Extract the (X, Y) coordinate from the center of the cell holding the provided text.  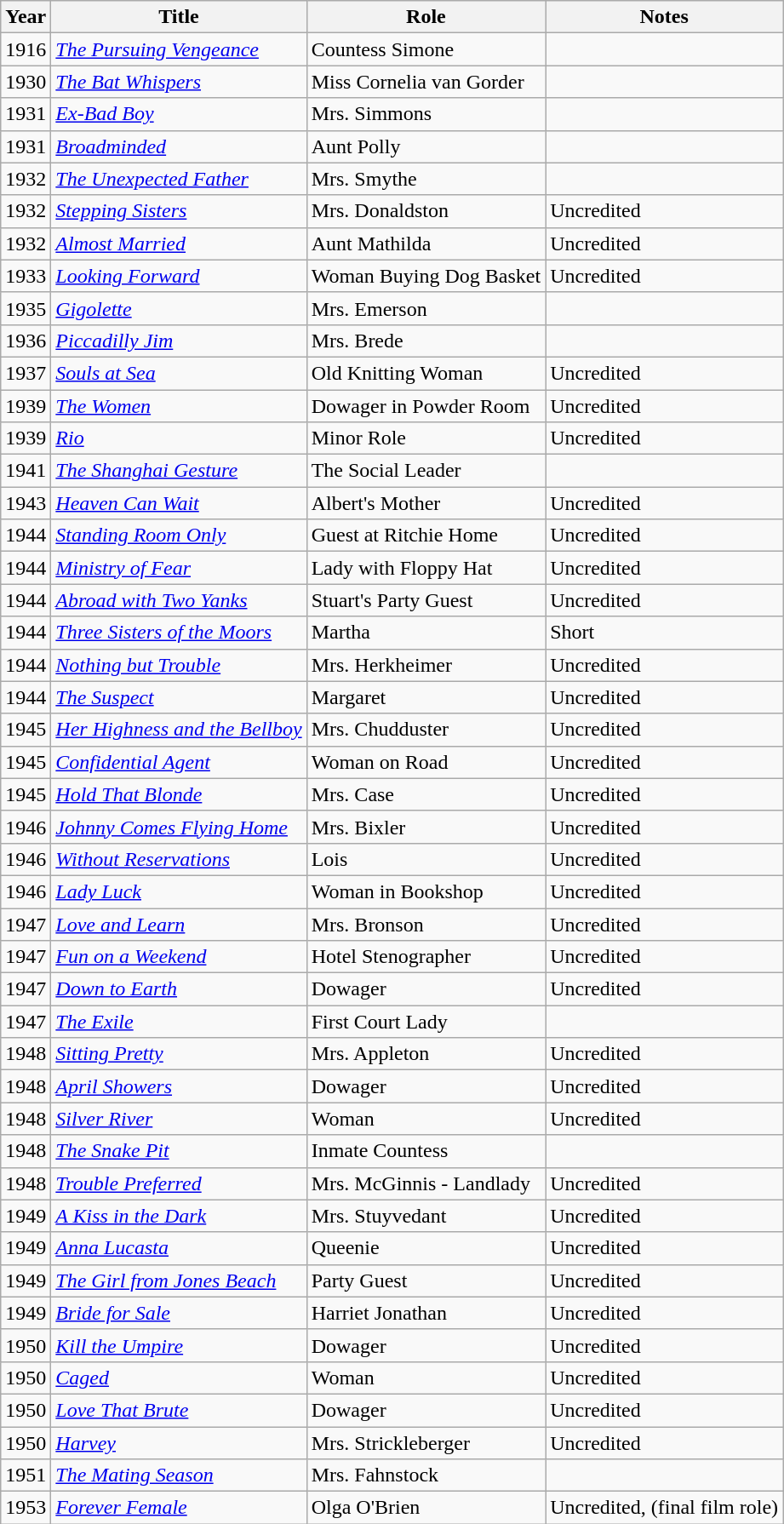
The Social Leader (426, 471)
Mrs. Fahnstock (426, 1475)
Anna Lucasta (179, 1248)
Gigolette (179, 308)
Fun on a Weekend (179, 957)
1916 (26, 49)
Uncredited, (final film role) (664, 1508)
Love and Learn (179, 924)
First Court Lady (426, 1022)
Ex-Bad Boy (179, 114)
Bride for Sale (179, 1313)
Love That Brute (179, 1410)
Mrs. Smythe (426, 179)
Standing Room Only (179, 536)
Nothing but Trouble (179, 665)
Guest at Ritchie Home (426, 536)
Mrs. Bixler (426, 827)
A Kiss in the Dark (179, 1216)
1935 (26, 308)
Her Highness and the Bellboy (179, 730)
Sitting Pretty (179, 1054)
Mrs. Herkheimer (426, 665)
Role (426, 17)
Piccadilly Jim (179, 341)
The Pursuing Vengeance (179, 49)
Notes (664, 17)
Kill the Umpire (179, 1345)
The Girl from Jones Beach (179, 1281)
Stuart's Party Guest (426, 600)
Hotel Stenographer (426, 957)
Martha (426, 633)
Mrs. Strickleberger (426, 1443)
Mrs. Simmons (426, 114)
Inmate Countess (426, 1151)
The Unexpected Father (179, 179)
Miss Cornelia van Gorder (426, 82)
Mrs. Case (426, 794)
Mrs. Chudduster (426, 730)
Stepping Sisters (179, 211)
Aunt Mathilda (426, 243)
Mrs. Stuyvedant (426, 1216)
Woman Buying Dog Basket (426, 276)
The Bat Whispers (179, 82)
Heaven Can Wait (179, 503)
Harvey (179, 1443)
Dowager in Powder Room (426, 406)
1951 (26, 1475)
Mrs. Appleton (426, 1054)
Ministry of Fear (179, 568)
The Suspect (179, 697)
Abroad with Two Yanks (179, 600)
Lady with Floppy Hat (426, 568)
Albert's Mother (426, 503)
Without Reservations (179, 859)
Mrs. McGinnis - Landlady (426, 1183)
1930 (26, 82)
Looking Forward (179, 276)
April Showers (179, 1086)
1953 (26, 1508)
Aunt Polly (426, 146)
Harriet Jonathan (426, 1313)
1941 (26, 471)
Silver River (179, 1119)
1943 (26, 503)
1936 (26, 341)
Old Knitting Woman (426, 373)
1933 (26, 276)
Hold That Blonde (179, 794)
Countess Simone (426, 49)
Trouble Preferred (179, 1183)
Broadminded (179, 146)
Mrs. Brede (426, 341)
Mrs. Emerson (426, 308)
Margaret (426, 697)
Souls at Sea (179, 373)
Confidential Agent (179, 762)
The Shanghai Gesture (179, 471)
Johnny Comes Flying Home (179, 827)
Minor Role (426, 438)
Title (179, 17)
The Snake Pit (179, 1151)
Almost Married (179, 243)
Short (664, 633)
Lois (426, 859)
Lady Luck (179, 891)
Down to Earth (179, 989)
Three Sisters of the Moors (179, 633)
Party Guest (426, 1281)
The Mating Season (179, 1475)
1937 (26, 373)
Caged (179, 1378)
Woman on Road (426, 762)
Olga O'Brien (426, 1508)
The Women (179, 406)
Forever Female (179, 1508)
Rio (179, 438)
Woman in Bookshop (426, 891)
Year (26, 17)
Queenie (426, 1248)
Mrs. Bronson (426, 924)
Mrs. Donaldston (426, 211)
The Exile (179, 1022)
